Identify which cell holds the provided text, then report its [x, y] central coordinate. 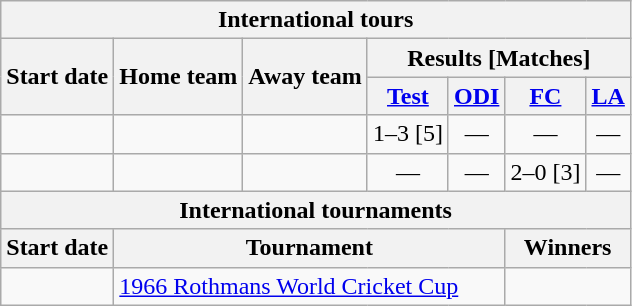
Away team [306, 77]
International tournaments [316, 210]
Winners [568, 248]
Tournament [310, 248]
Test [408, 96]
International tours [316, 20]
2–0 [3] [546, 172]
Home team [178, 77]
FC [546, 96]
ODI [476, 96]
1–3 [5] [408, 134]
Results [Matches] [498, 58]
1966 Rothmans World Cricket Cup [310, 286]
LA [608, 96]
